Scan for the cell matching the given text and deliver its (x, y) coordinate at center. 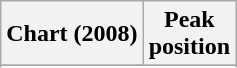
Peak position (189, 34)
Chart (2008) (72, 34)
